Scan for the cell matching the given text and deliver its [X, Y] coordinate at center. 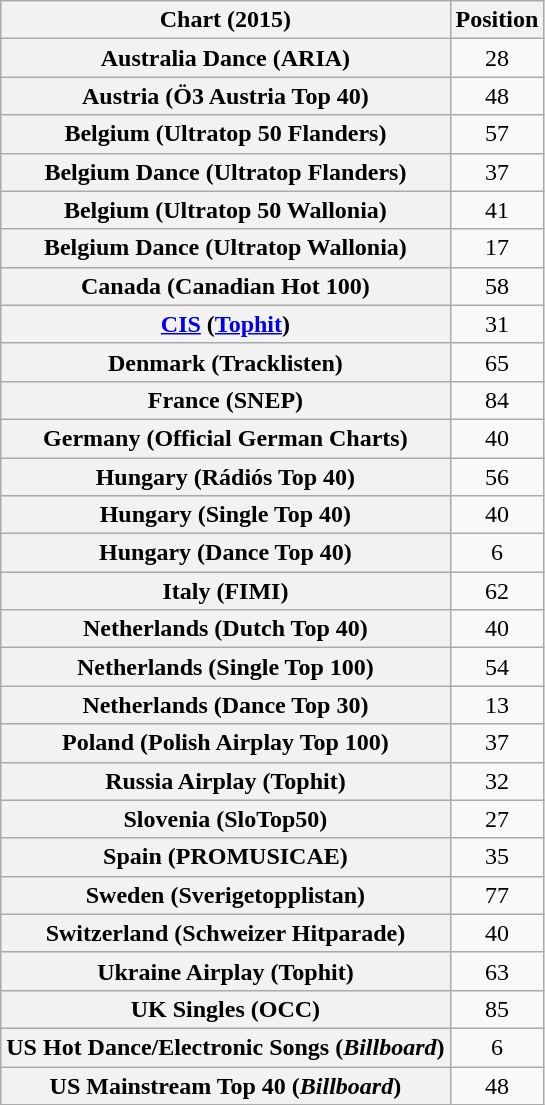
Germany (Official German Charts) [226, 438]
62 [497, 591]
17 [497, 248]
57 [497, 134]
Slovenia (SloTop50) [226, 819]
Sweden (Sverigetopplistan) [226, 895]
58 [497, 286]
CIS (Tophit) [226, 324]
Hungary (Dance Top 40) [226, 553]
32 [497, 781]
85 [497, 1009]
56 [497, 477]
Position [497, 20]
Italy (FIMI) [226, 591]
84 [497, 400]
41 [497, 210]
77 [497, 895]
France (SNEP) [226, 400]
63 [497, 971]
Netherlands (Dutch Top 40) [226, 629]
Hungary (Rádiós Top 40) [226, 477]
Switzerland (Schweizer Hitparade) [226, 933]
Ukraine Airplay (Tophit) [226, 971]
Australia Dance (ARIA) [226, 58]
Belgium Dance (Ultratop Flanders) [226, 172]
US Hot Dance/Electronic Songs (Billboard) [226, 1047]
Belgium Dance (Ultratop Wallonia) [226, 248]
54 [497, 667]
Netherlands (Single Top 100) [226, 667]
Poland (Polish Airplay Top 100) [226, 743]
Denmark (Tracklisten) [226, 362]
Austria (Ö3 Austria Top 40) [226, 96]
Netherlands (Dance Top 30) [226, 705]
Chart (2015) [226, 20]
Canada (Canadian Hot 100) [226, 286]
35 [497, 857]
27 [497, 819]
65 [497, 362]
Belgium (Ultratop 50 Flanders) [226, 134]
31 [497, 324]
Russia Airplay (Tophit) [226, 781]
Hungary (Single Top 40) [226, 515]
Spain (PROMUSICAE) [226, 857]
UK Singles (OCC) [226, 1009]
13 [497, 705]
28 [497, 58]
US Mainstream Top 40 (Billboard) [226, 1085]
Belgium (Ultratop 50 Wallonia) [226, 210]
